Output the (X, Y) coordinate of the center of the cell containing the given text.  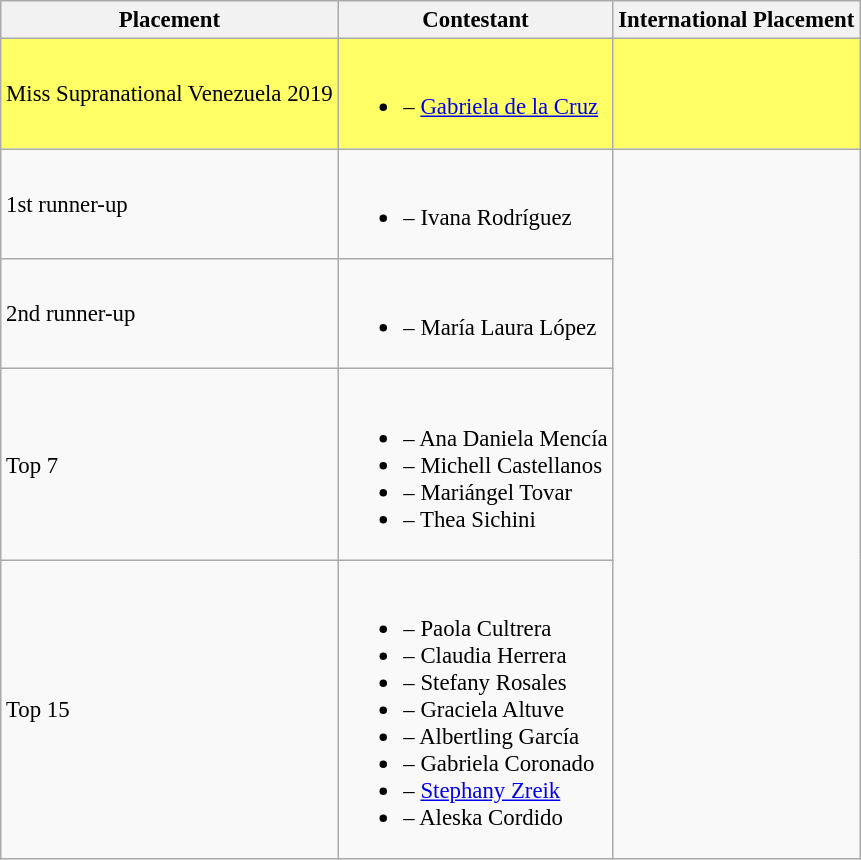
Contestant (476, 20)
2nd runner-up (170, 314)
– Gabriela de la Cruz (476, 94)
Miss Supranational Venezuela 2019 (170, 94)
– Paola Cultrera – Claudia Herrera – Stefany Rosales – Graciela Altuve – Albertling García – Gabriela Coronado – Stephany Zreik – Aleska Cordido (476, 710)
Top 15 (170, 710)
– María Laura López (476, 314)
1st runner-up (170, 204)
International Placement (736, 20)
– Ivana Rodríguez (476, 204)
– Ana Daniela Mencía – Michell Castellanos – Mariángel Tovar – Thea Sichini (476, 464)
Top 7 (170, 464)
Placement (170, 20)
